For the text-containing cell, return its midpoint in (X, Y) coordinate format. 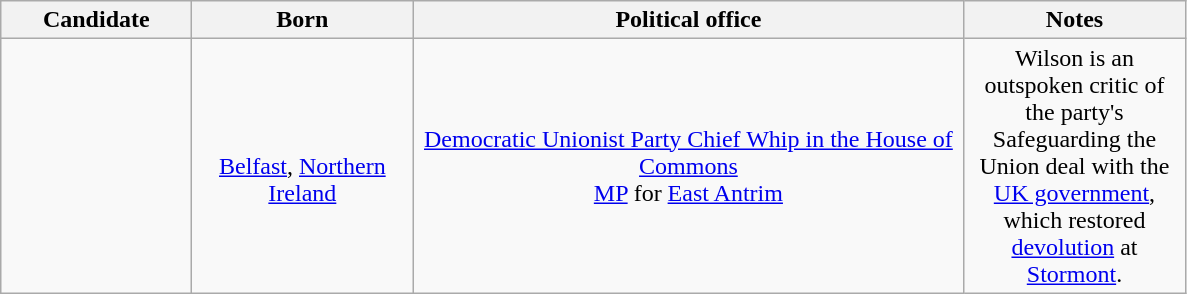
Candidate (96, 20)
Belfast, Northern Ireland (302, 166)
Born (302, 20)
Political office (688, 20)
Democratic Unionist Party Chief Whip in the House of Commons MP for East Antrim (688, 166)
Wilson is an outspoken critic of the party's Safeguarding the Union deal with the UK government, which restored devolution at Stormont. (1074, 166)
Notes (1074, 20)
